Search for the cell housing the specified text and yield its [x, y] center coordinate. 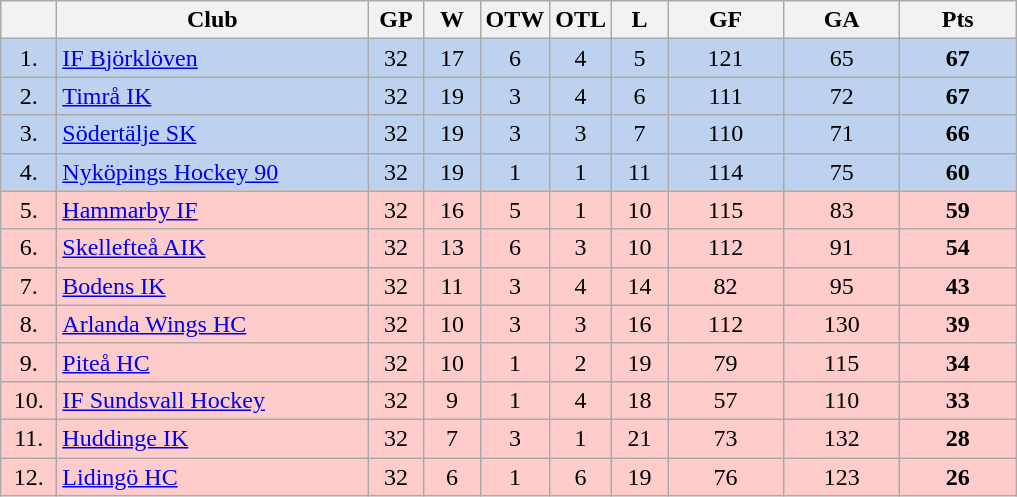
21 [640, 438]
Södertälje SK [212, 134]
91 [842, 248]
Club [212, 20]
18 [640, 400]
132 [842, 438]
Timrå IK [212, 96]
OTL [581, 20]
6. [29, 248]
10. [29, 400]
2 [581, 362]
39 [958, 324]
Huddinge IK [212, 438]
111 [726, 96]
121 [726, 58]
54 [958, 248]
95 [842, 286]
1. [29, 58]
GA [842, 20]
13 [452, 248]
OTW [515, 20]
17 [452, 58]
59 [958, 210]
IF Björklöven [212, 58]
66 [958, 134]
75 [842, 172]
57 [726, 400]
9. [29, 362]
12. [29, 477]
34 [958, 362]
76 [726, 477]
GF [726, 20]
72 [842, 96]
79 [726, 362]
8. [29, 324]
Arlanda Wings HC [212, 324]
Piteå HC [212, 362]
4. [29, 172]
73 [726, 438]
65 [842, 58]
Lidingö HC [212, 477]
W [452, 20]
60 [958, 172]
9 [452, 400]
Nyköpings Hockey 90 [212, 172]
3. [29, 134]
71 [842, 134]
Hammarby IF [212, 210]
IF Sundsvall Hockey [212, 400]
83 [842, 210]
114 [726, 172]
82 [726, 286]
7. [29, 286]
14 [640, 286]
28 [958, 438]
L [640, 20]
Bodens IK [212, 286]
123 [842, 477]
5. [29, 210]
2. [29, 96]
GP [396, 20]
43 [958, 286]
Skellefteå AIK [212, 248]
26 [958, 477]
130 [842, 324]
33 [958, 400]
11. [29, 438]
Pts [958, 20]
